Provide the [x, y] coordinate of the cell's center where the given text is located.  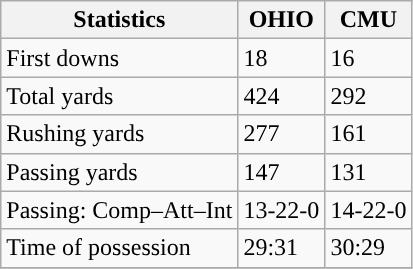
14-22-0 [368, 210]
292 [368, 96]
CMU [368, 20]
13-22-0 [282, 210]
424 [282, 96]
277 [282, 134]
147 [282, 172]
Statistics [120, 20]
Rushing yards [120, 134]
29:31 [282, 248]
Passing: Comp–Att–Int [120, 210]
First downs [120, 58]
Passing yards [120, 172]
131 [368, 172]
18 [282, 58]
161 [368, 134]
30:29 [368, 248]
Time of possession [120, 248]
Total yards [120, 96]
16 [368, 58]
OHIO [282, 20]
